Provide the [x, y] coordinate of the cell's center where the given text is located.  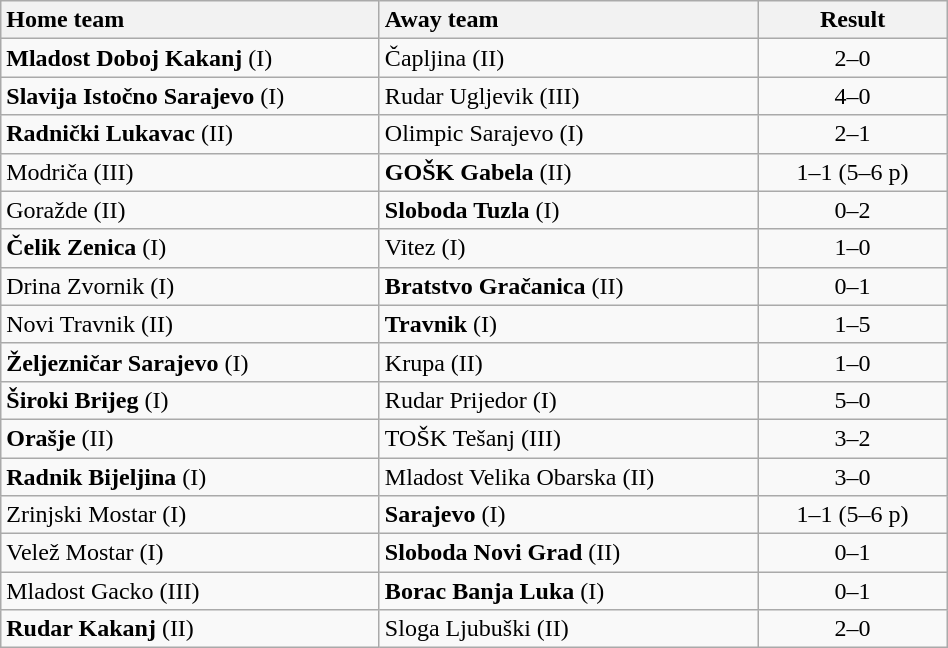
Mladost Gacko (III) [190, 591]
Drina Zvornik (I) [190, 286]
Velež Mostar (I) [190, 553]
Čapljina (II) [568, 58]
Slavija Istočno Sarajevo (I) [190, 96]
Mladost Velika Obarska (II) [568, 477]
Borac Banja Luka (I) [568, 591]
Home team [190, 20]
Olimpic Sarajevo (I) [568, 134]
Bratstvo Gračanica (II) [568, 286]
Rudar Prijedor (I) [568, 400]
GOŠK Gabela (II) [568, 172]
Vitez (I) [568, 248]
Goražde (II) [190, 210]
Radnik Bijeljina (I) [190, 477]
Mladost Doboj Kakanj (I) [190, 58]
Čelik Zenica (I) [190, 248]
3–2 [852, 438]
Radnički Lukavac (II) [190, 134]
Travnik (I) [568, 324]
Rudar Ugljevik (III) [568, 96]
Željezničar Sarajevo (I) [190, 362]
Sloboda Tuzla (I) [568, 210]
1–5 [852, 324]
Krupa (II) [568, 362]
TOŠK Tešanj (III) [568, 438]
0–2 [852, 210]
Result [852, 20]
3–0 [852, 477]
Away team [568, 20]
4–0 [852, 96]
Sloga Ljubuški (II) [568, 629]
Novi Travnik (II) [190, 324]
Široki Brijeg (I) [190, 400]
Zrinjski Mostar (I) [190, 515]
Sarajevo (I) [568, 515]
Orašje (II) [190, 438]
5–0 [852, 400]
Sloboda Novi Grad (II) [568, 553]
2–1 [852, 134]
Rudar Kakanj (II) [190, 629]
Modriča (III) [190, 172]
